For the text-containing cell, return its midpoint in [x, y] coordinate format. 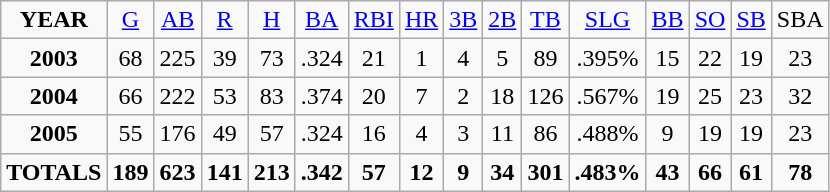
BB [668, 20]
222 [178, 96]
2005 [54, 134]
SB [751, 20]
20 [374, 96]
TB [546, 20]
18 [502, 96]
225 [178, 58]
12 [421, 172]
176 [178, 134]
53 [224, 96]
86 [546, 134]
73 [272, 58]
189 [130, 172]
H [272, 20]
21 [374, 58]
89 [546, 58]
5 [502, 58]
126 [546, 96]
SLG [608, 20]
49 [224, 134]
43 [668, 172]
15 [668, 58]
11 [502, 134]
623 [178, 172]
.395% [608, 58]
68 [130, 58]
32 [800, 96]
2 [464, 96]
2B [502, 20]
3 [464, 134]
SO [710, 20]
TOTALS [54, 172]
25 [710, 96]
7 [421, 96]
22 [710, 58]
2004 [54, 96]
SBA [800, 20]
39 [224, 58]
1 [421, 58]
.488% [608, 134]
61 [751, 172]
213 [272, 172]
16 [374, 134]
301 [546, 172]
3B [464, 20]
.483% [608, 172]
RBI [374, 20]
AB [178, 20]
G [130, 20]
.567% [608, 96]
83 [272, 96]
HR [421, 20]
78 [800, 172]
2003 [54, 58]
55 [130, 134]
.374 [322, 96]
R [224, 20]
BA [322, 20]
141 [224, 172]
YEAR [54, 20]
.342 [322, 172]
34 [502, 172]
